Capture the cell that displays the provided text and extract its (x, y) central coordinate. 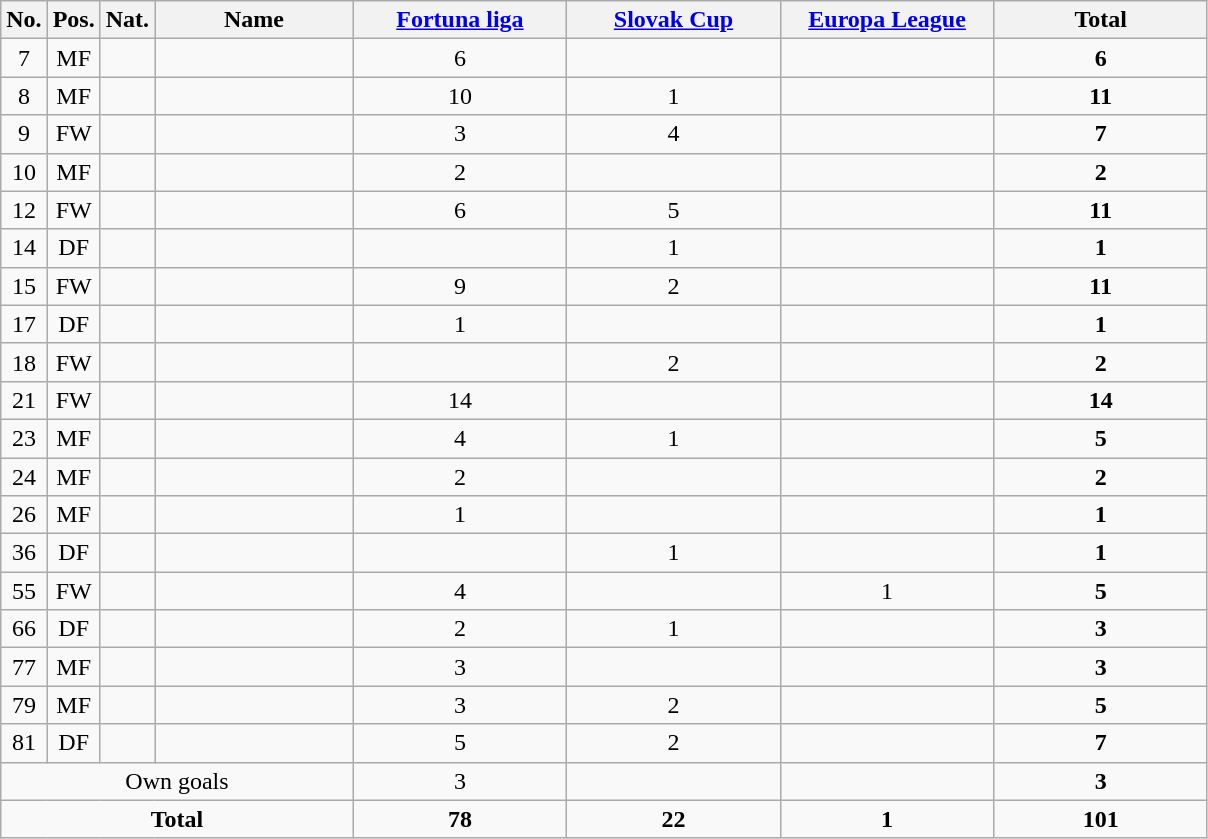
No. (24, 20)
15 (24, 286)
81 (24, 743)
26 (24, 515)
79 (24, 705)
17 (24, 324)
66 (24, 629)
24 (24, 477)
18 (24, 362)
Nat. (127, 20)
23 (24, 438)
Europa League (887, 20)
36 (24, 553)
Pos. (74, 20)
Name (254, 20)
8 (24, 96)
Own goals (177, 781)
55 (24, 591)
22 (674, 819)
77 (24, 667)
Slovak Cup (674, 20)
78 (460, 819)
101 (1101, 819)
Fortuna liga (460, 20)
12 (24, 210)
21 (24, 400)
